Find where the given text appears and provide that cell's center as (x, y) coordinate. 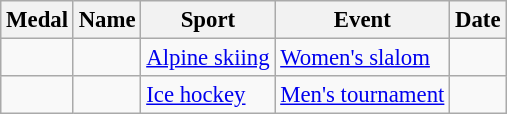
Date (478, 20)
Alpine skiing (208, 58)
Medal (38, 20)
Event (362, 20)
Name (107, 20)
Sport (208, 20)
Women's slalom (362, 58)
Men's tournament (362, 95)
Ice hockey (208, 95)
